Return the (X, Y) coordinate for the center point of the cell that contains the specified text.  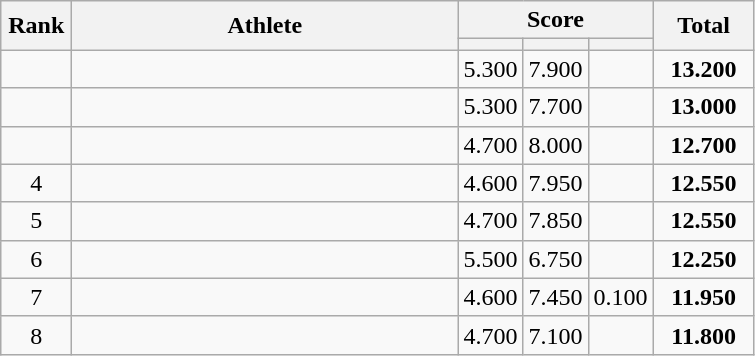
0.100 (620, 297)
11.800 (704, 335)
7.850 (556, 221)
13.000 (704, 107)
7.950 (556, 183)
8.000 (556, 145)
Rank (36, 26)
6 (36, 259)
Score (556, 20)
7 (36, 297)
11.950 (704, 297)
4 (36, 183)
7.700 (556, 107)
5 (36, 221)
12.250 (704, 259)
8 (36, 335)
6.750 (556, 259)
13.200 (704, 69)
7.100 (556, 335)
5.500 (490, 259)
Total (704, 26)
12.700 (704, 145)
7.450 (556, 297)
7.900 (556, 69)
Athlete (265, 26)
